Return the [x, y] coordinate for the center point of the cell that contains the specified text.  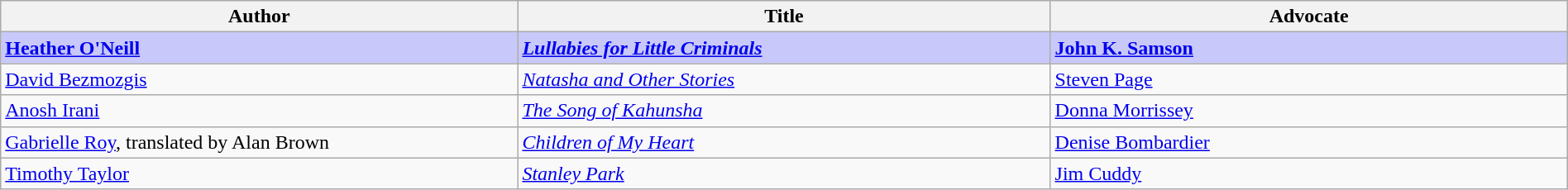
Lullabies for Little Criminals [784, 48]
John K. Samson [1308, 48]
Children of My Heart [784, 142]
Stanley Park [784, 173]
Steven Page [1308, 79]
Title [784, 17]
Gabrielle Roy, translated by Alan Brown [260, 142]
Donna Morrissey [1308, 111]
Timothy Taylor [260, 173]
Heather O'Neill [260, 48]
Natasha and Other Stories [784, 79]
Denise Bombardier [1308, 142]
The Song of Kahunsha [784, 111]
Advocate [1308, 17]
Anosh Irani [260, 111]
Jim Cuddy [1308, 173]
David Bezmozgis [260, 79]
Author [260, 17]
